Search for the cell housing the specified text and yield its (x, y) center coordinate. 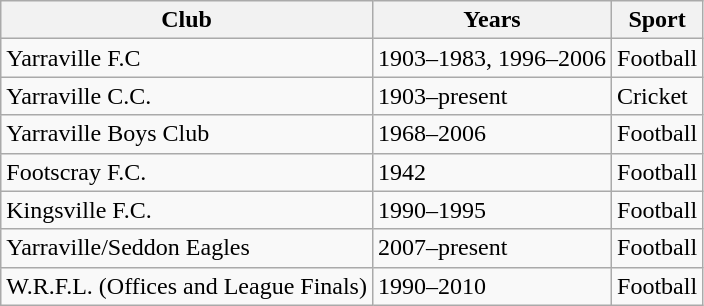
1942 (492, 172)
1990–2010 (492, 286)
1968–2006 (492, 134)
Yarraville C.C. (187, 96)
1903–present (492, 96)
Yarraville F.C (187, 58)
W.R.F.L. (Offices and League Finals) (187, 286)
Years (492, 20)
Yarraville/Seddon Eagles (187, 248)
1990–1995 (492, 210)
Sport (658, 20)
1903–1983, 1996–2006 (492, 58)
2007–present (492, 248)
Club (187, 20)
Kingsville F.C. (187, 210)
Cricket (658, 96)
Yarraville Boys Club (187, 134)
Footscray F.C. (187, 172)
